Provide the [x, y] coordinate of the cell's center where the given text is located.  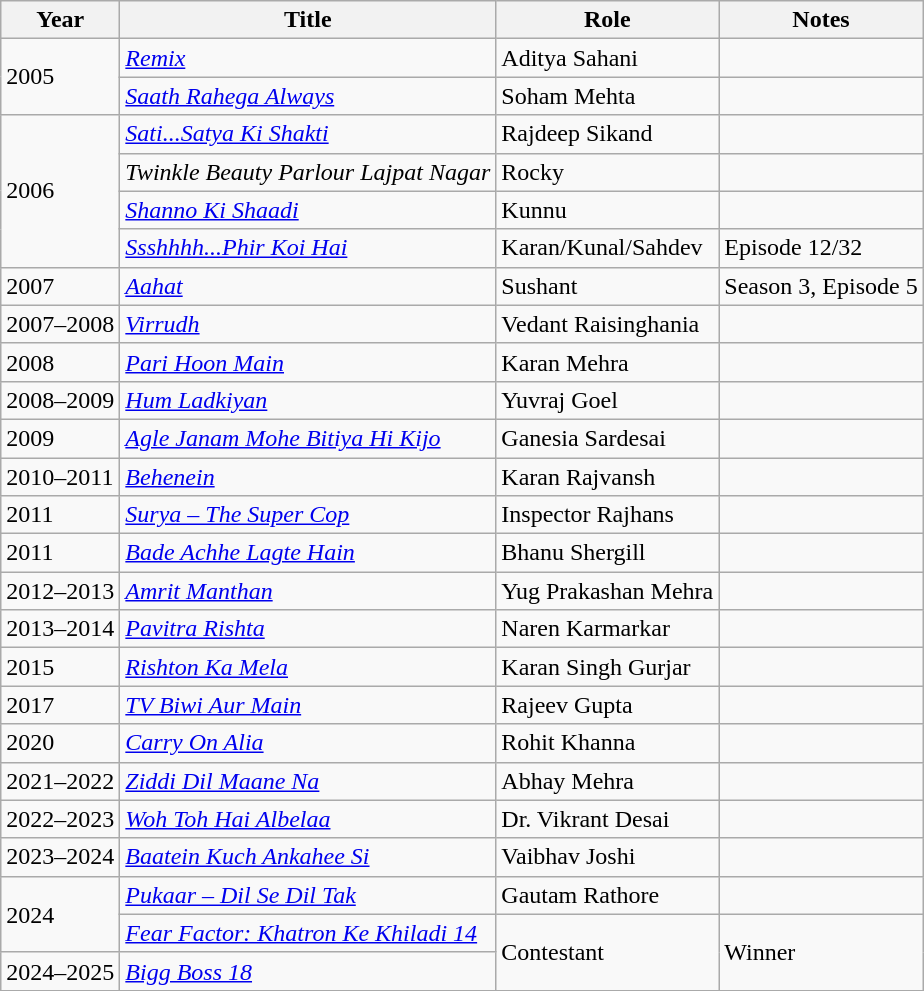
Rajdeep Sikand [608, 134]
Pari Hoon Main [308, 362]
2020 [60, 743]
Soham Mehta [608, 96]
Contestant [608, 952]
Hum Ladkiyan [308, 400]
Karan Mehra [608, 362]
2024 [60, 914]
Virrudh [308, 324]
Twinkle Beauty Parlour Lajpat Nagar [308, 172]
Pavitra Rishta [308, 629]
2007 [60, 286]
Gautam Rathore [608, 895]
Shanno Ki Shaadi [308, 210]
2023–2024 [60, 857]
Saath Rahega Always [308, 96]
Year [60, 20]
Yuvraj Goel [608, 400]
2013–2014 [60, 629]
2009 [60, 438]
Remix [308, 58]
Agle Janam Mohe Bitiya Hi Kijo [308, 438]
Notes [821, 20]
Bhanu Shergill [608, 553]
Vaibhav Joshi [608, 857]
Rohit Khanna [608, 743]
Aahat [308, 286]
Amrit Manthan [308, 591]
Behenein [308, 477]
2008–2009 [60, 400]
Episode 12/32 [821, 248]
Aditya Sahani [608, 58]
Baatein Kuch Ankahee Si [308, 857]
2015 [60, 667]
Rishton Ka Mela [308, 667]
2022–2023 [60, 819]
Karan/Kunal/Sahdev [608, 248]
2021–2022 [60, 781]
Role [608, 20]
2017 [60, 705]
Fear Factor: Khatron Ke Khiladi 14 [308, 933]
Season 3, Episode 5 [821, 286]
Karan Singh Gurjar [608, 667]
Winner [821, 952]
Ziddi Dil Maane Na [308, 781]
Abhay Mehra [608, 781]
2008 [60, 362]
Vedant Raisinghania [608, 324]
Inspector Rajhans [608, 515]
2005 [60, 77]
Bigg Boss 18 [308, 971]
Rocky [608, 172]
Dr. Vikrant Desai [608, 819]
TV Biwi Aur Main [308, 705]
Carry On Alia [308, 743]
2012–2013 [60, 591]
2010–2011 [60, 477]
Karan Rajvansh [608, 477]
2006 [60, 191]
Sati...Satya Ki Shakti [308, 134]
Woh Toh Hai Albelaa [308, 819]
Title [308, 20]
Ssshhhh...Phir Koi Hai [308, 248]
Naren Karmarkar [608, 629]
2007–2008 [60, 324]
Sushant [608, 286]
Kunnu [608, 210]
Bade Achhe Lagte Hain [308, 553]
2024–2025 [60, 971]
Yug Prakashan Mehra [608, 591]
Rajeev Gupta [608, 705]
Ganesia Sardesai [608, 438]
Pukaar – Dil Se Dil Tak [308, 895]
Surya – The Super Cop [308, 515]
